Extract the [X, Y] coordinate from the center of the cell holding the provided text.  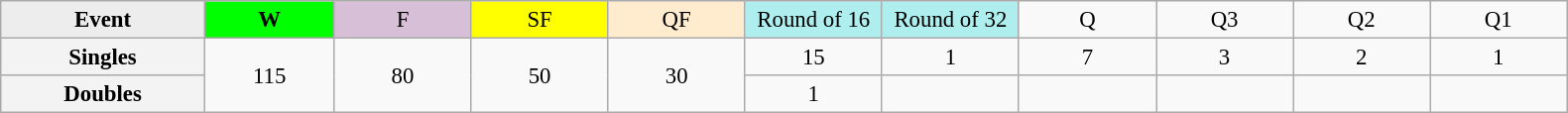
QF [676, 20]
Singles [103, 57]
Q1 [1499, 20]
Round of 32 [950, 20]
Q2 [1362, 20]
2 [1362, 57]
SF [540, 20]
Q3 [1225, 20]
Q [1087, 20]
80 [403, 75]
Event [103, 20]
Doubles [103, 94]
Round of 16 [813, 20]
7 [1087, 57]
115 [270, 75]
50 [540, 75]
30 [676, 75]
W [270, 20]
3 [1225, 57]
15 [813, 57]
F [403, 20]
